Provide the [x, y] coordinate of the cell's center where the given text is located.  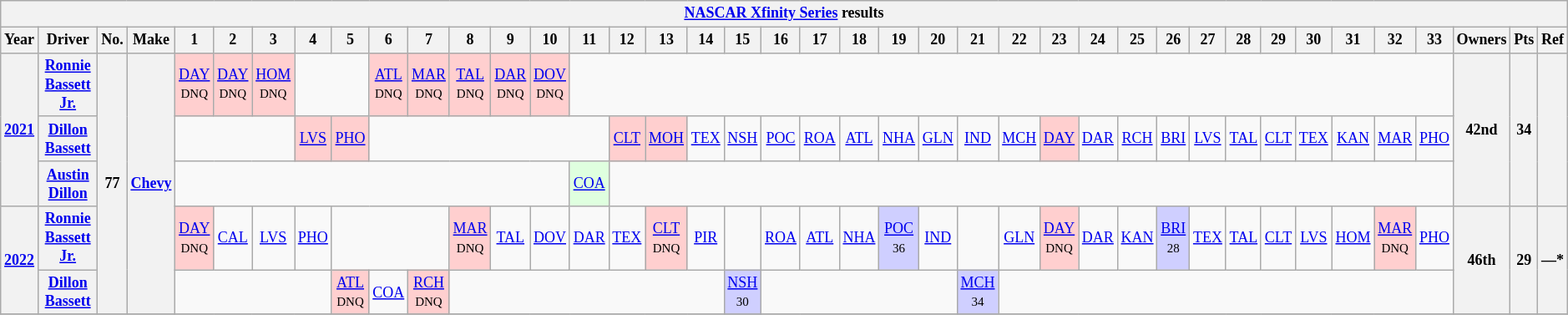
TALDNQ [470, 84]
34 [1525, 130]
32 [1395, 40]
RCH [1137, 139]
10 [550, 40]
Owners [1481, 40]
HOM [1353, 238]
12 [627, 40]
POC [781, 139]
No. [112, 40]
33 [1434, 40]
4 [312, 40]
23 [1059, 40]
2021 [20, 130]
13 [666, 40]
15 [743, 40]
CLTDNQ [666, 238]
HOMDNQ [274, 84]
CAL [233, 238]
24 [1099, 40]
25 [1137, 40]
16 [781, 40]
RCHDNQ [429, 292]
8 [470, 40]
17 [820, 40]
7 [429, 40]
46th [1481, 261]
MOH [666, 139]
31 [1353, 40]
NSH30 [743, 292]
—* [1553, 261]
MCH34 [978, 292]
26 [1174, 40]
MCH [1019, 139]
5 [351, 40]
3 [274, 40]
DAY [1059, 139]
BRI28 [1174, 238]
Pts [1525, 40]
77 [112, 184]
Chevy [151, 184]
20 [938, 40]
9 [511, 40]
14 [706, 40]
2022 [20, 261]
Driver [67, 40]
NSH [743, 139]
Year [20, 40]
Austin Dillon [67, 184]
30 [1313, 40]
21 [978, 40]
DOV [550, 238]
PIR [706, 238]
DOVDNQ [550, 84]
19 [899, 40]
Ref [1553, 40]
18 [859, 40]
DARDNQ [511, 84]
POC36 [899, 238]
42nd [1481, 130]
2 [233, 40]
6 [389, 40]
MAR [1395, 139]
11 [589, 40]
28 [1243, 40]
NASCAR Xfinity Series results [784, 13]
27 [1208, 40]
1 [195, 40]
22 [1019, 40]
Make [151, 40]
BRI [1174, 139]
